Capture the cell that displays the provided text and extract its [x, y] central coordinate. 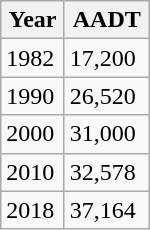
2018 [32, 210]
26,520 [106, 96]
17,200 [106, 58]
AADT [106, 20]
37,164 [106, 210]
Year [32, 20]
1982 [32, 58]
32,578 [106, 172]
1990 [32, 96]
2000 [32, 134]
31,000 [106, 134]
2010 [32, 172]
